Pinpoint the cell where the given text exists, returning its [X, Y] midpoint coordinate. 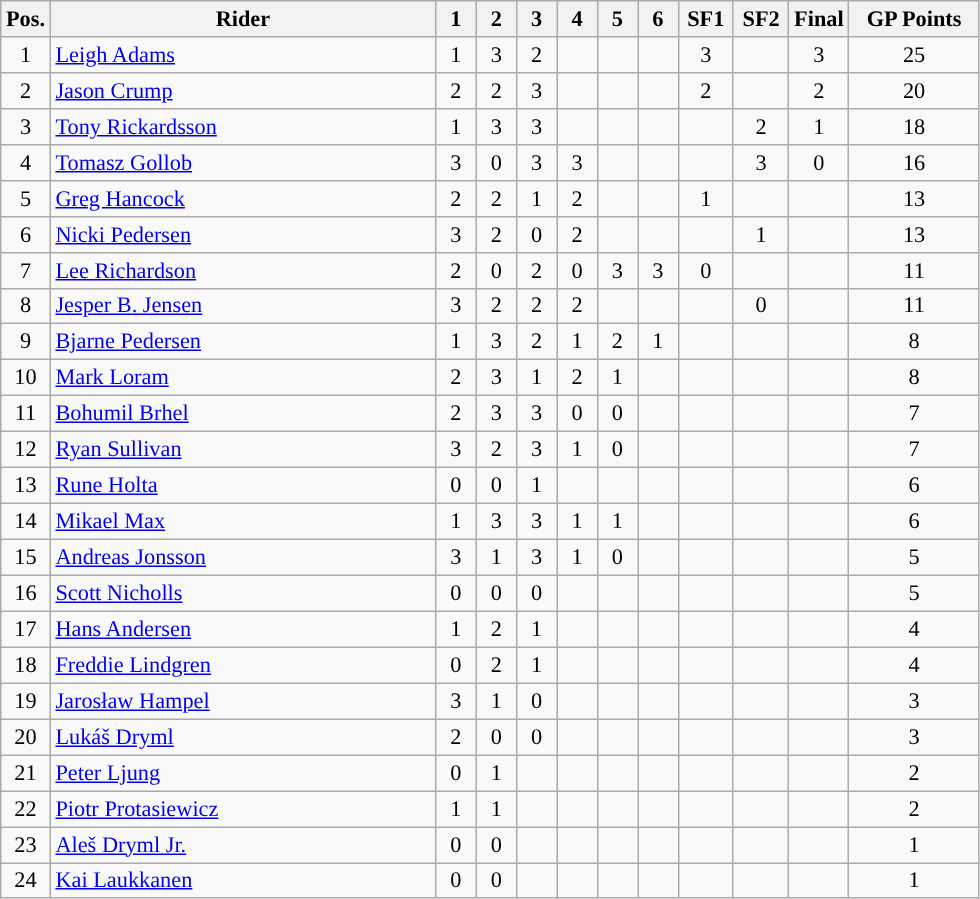
GP Points [914, 19]
Nicki Pedersen [242, 234]
Jesper B. Jensen [242, 306]
17 [26, 629]
SF2 [760, 19]
12 [26, 450]
14 [26, 521]
24 [26, 880]
Leigh Adams [242, 55]
Piotr Protasiewicz [242, 809]
Final [819, 19]
Tomasz Gollob [242, 162]
Bohumil Brhel [242, 414]
23 [26, 844]
Greg Hancock [242, 198]
Andreas Jonsson [242, 557]
Aleš Dryml Jr. [242, 844]
Lukáš Dryml [242, 737]
Tony Rickardsson [242, 126]
9 [26, 342]
Mikael Max [242, 521]
Lee Richardson [242, 270]
Ryan Sullivan [242, 450]
19 [26, 701]
Bjarne Pedersen [242, 342]
10 [26, 378]
SF1 [706, 19]
Jason Crump [242, 90]
25 [914, 55]
Rider [242, 19]
15 [26, 557]
Hans Andersen [242, 629]
Scott Nicholls [242, 593]
Pos. [26, 19]
Jarosław Hampel [242, 701]
21 [26, 773]
Mark Loram [242, 378]
Freddie Lindgren [242, 665]
Rune Holta [242, 485]
Peter Ljung [242, 773]
22 [26, 809]
Kai Laukkanen [242, 880]
